Scan for the cell matching the given text and deliver its [x, y] coordinate at center. 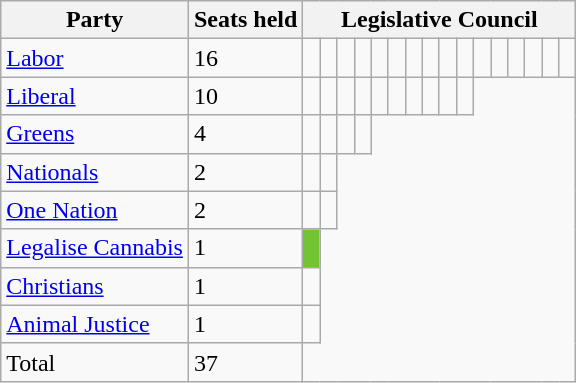
16 [245, 58]
Nationals [95, 172]
37 [245, 362]
One Nation [95, 210]
Animal Justice [95, 324]
Christians [95, 286]
Party [95, 20]
Liberal [95, 96]
Total [95, 362]
Greens [95, 134]
4 [245, 134]
Legalise Cannabis [95, 248]
Seats held [245, 20]
Labor [95, 58]
Legislative Council [440, 20]
10 [245, 96]
